Identify which cell holds the provided text, then report its (x, y) central coordinate. 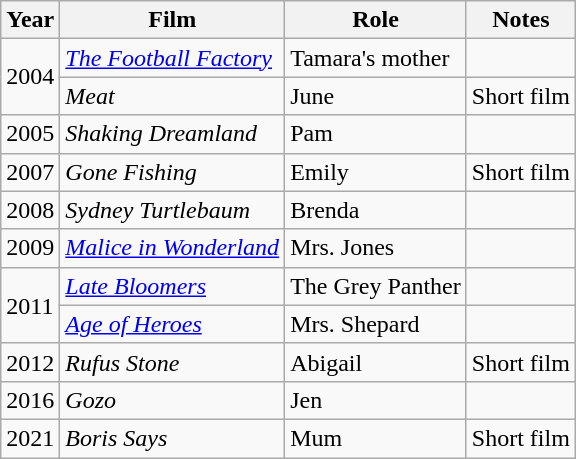
2016 (30, 400)
Gozo (172, 400)
Tamara's mother (376, 58)
2007 (30, 172)
Notes (520, 20)
Malice in Wonderland (172, 248)
Jen (376, 400)
2021 (30, 438)
2005 (30, 134)
Late Bloomers (172, 286)
2011 (30, 305)
2009 (30, 248)
Boris Says (172, 438)
2012 (30, 362)
Year (30, 20)
2008 (30, 210)
Film (172, 20)
Mum (376, 438)
Gone Fishing (172, 172)
Pam (376, 134)
The Grey Panther (376, 286)
June (376, 96)
Emily (376, 172)
Role (376, 20)
Rufus Stone (172, 362)
Mrs. Jones (376, 248)
Shaking Dreamland (172, 134)
2004 (30, 77)
Age of Heroes (172, 324)
Mrs. Shepard (376, 324)
Brenda (376, 210)
Meat (172, 96)
The Football Factory (172, 58)
Sydney Turtlebaum (172, 210)
Abigail (376, 362)
